Return [x, y] of the center of cell containing provided text 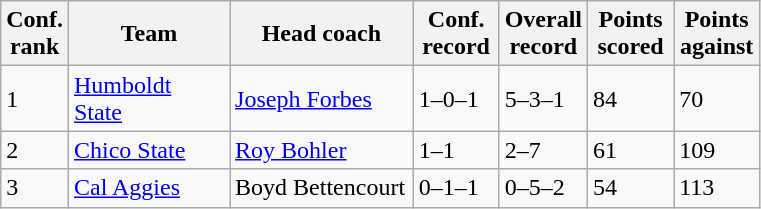
Joseph Forbes [322, 98]
70 [717, 98]
5–3–1 [543, 98]
Head coach [322, 34]
109 [717, 150]
3 [35, 188]
Points scored [631, 34]
Conf. rank [35, 34]
Boyd Bettencourt [322, 188]
0–5–2 [543, 188]
Overall record [543, 34]
1–0–1 [456, 98]
1–1 [456, 150]
Team [148, 34]
2–7 [543, 150]
54 [631, 188]
84 [631, 98]
Humboldt State [148, 98]
2 [35, 150]
1 [35, 98]
Conf. record [456, 34]
113 [717, 188]
0–1–1 [456, 188]
Points against [717, 34]
Cal Aggies [148, 188]
Chico State [148, 150]
61 [631, 150]
Roy Bohler [322, 150]
